Find where the given text appears and provide that cell's center as (X, Y) coordinate. 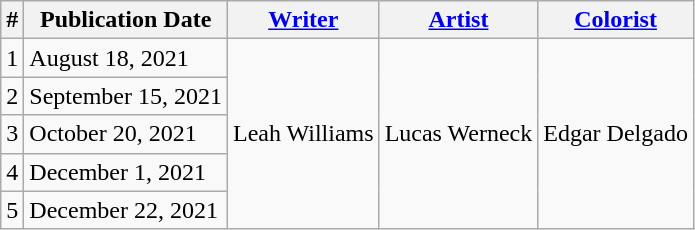
# (12, 20)
October 20, 2021 (126, 134)
Edgar Delgado (616, 134)
Writer (304, 20)
Leah Williams (304, 134)
Publication Date (126, 20)
3 (12, 134)
Artist (458, 20)
December 1, 2021 (126, 172)
4 (12, 172)
5 (12, 210)
December 22, 2021 (126, 210)
1 (12, 58)
Colorist (616, 20)
September 15, 2021 (126, 96)
Lucas Werneck (458, 134)
2 (12, 96)
August 18, 2021 (126, 58)
